Extract the [x, y] coordinate from the center of the cell holding the provided text.  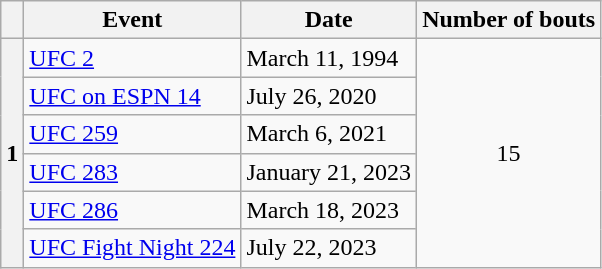
January 21, 2023 [329, 172]
Number of bouts [509, 20]
March 11, 1994 [329, 58]
July 26, 2020 [329, 96]
UFC on ESPN 14 [132, 96]
15 [509, 153]
Event [132, 20]
UFC Fight Night 224 [132, 248]
Date [329, 20]
March 6, 2021 [329, 134]
July 22, 2023 [329, 248]
UFC 286 [132, 210]
UFC 283 [132, 172]
UFC 259 [132, 134]
1 [12, 153]
UFC 2 [132, 58]
March 18, 2023 [329, 210]
